Provide the (x, y) coordinate of the cell's center where the given text is located.  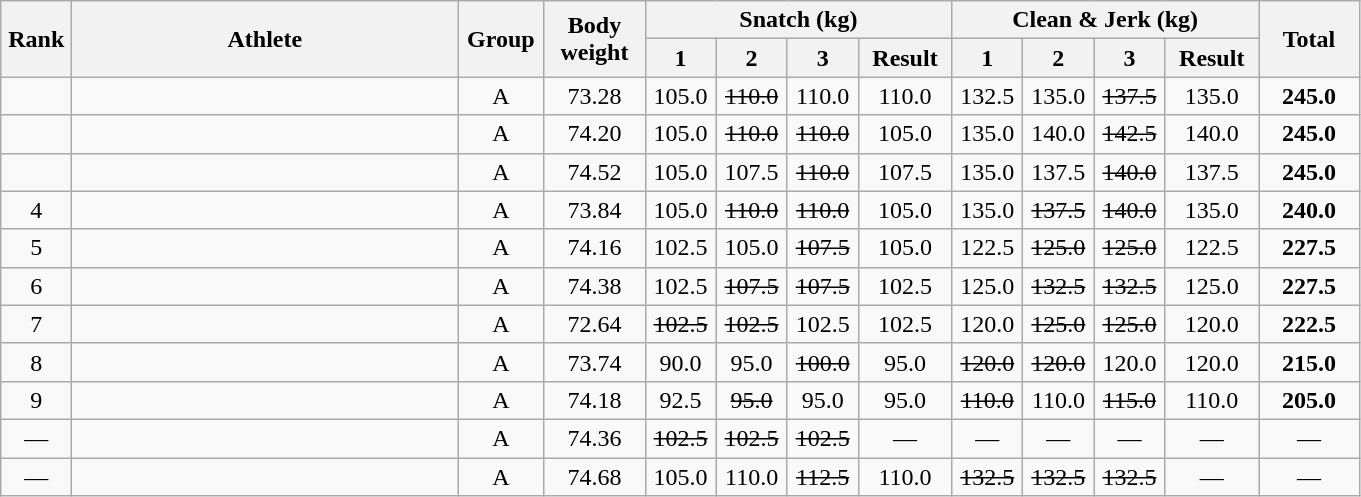
74.16 (594, 248)
74.36 (594, 438)
7 (36, 324)
222.5 (1308, 324)
74.18 (594, 400)
4 (36, 210)
74.38 (594, 286)
73.28 (594, 96)
100.0 (822, 362)
5 (36, 248)
Athlete (265, 39)
73.74 (594, 362)
74.20 (594, 134)
115.0 (1130, 400)
240.0 (1308, 210)
74.68 (594, 477)
6 (36, 286)
Snatch (kg) (798, 20)
Body weight (594, 39)
92.5 (680, 400)
142.5 (1130, 134)
112.5 (822, 477)
8 (36, 362)
Group (501, 39)
74.52 (594, 172)
Total (1308, 39)
215.0 (1308, 362)
Rank (36, 39)
205.0 (1308, 400)
9 (36, 400)
90.0 (680, 362)
Clean & Jerk (kg) (1106, 20)
73.84 (594, 210)
72.64 (594, 324)
